Pinpoint the cell where the given text exists, returning its [X, Y] midpoint coordinate. 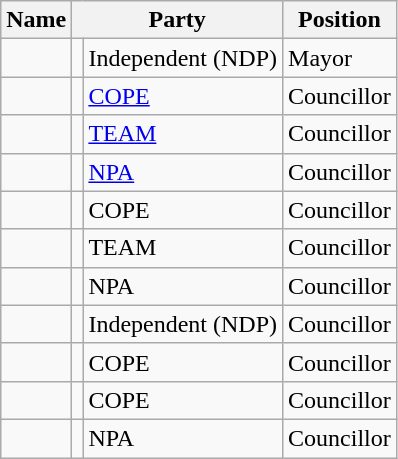
Party [178, 20]
Name [36, 20]
Mayor [340, 58]
Position [340, 20]
